Provide the [X, Y] coordinate of the cell's center where the given text is located.  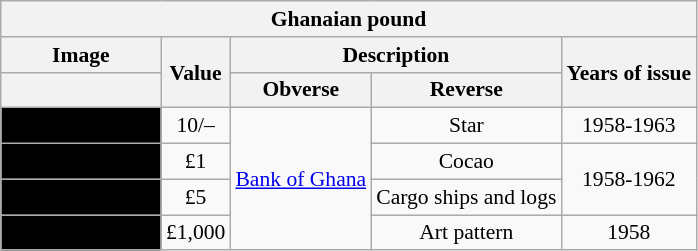
Description [396, 55]
10/– [196, 126]
Cargo ships and logs [466, 197]
£1,000 [196, 233]
1958 [628, 233]
Art pattern [466, 233]
Bank of Ghana [300, 179]
Cocao [466, 162]
£1 [196, 162]
1958-1963 [628, 126]
Star [466, 126]
Image [81, 55]
Value [196, 72]
Ghanaian pound [348, 19]
Obverse [300, 90]
1958-1962 [628, 180]
Reverse [466, 90]
£5 [196, 197]
Years of issue [628, 72]
